Identify which cell holds the provided text, then report its (X, Y) central coordinate. 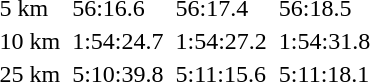
1:54:27.2 (221, 41)
1:54:24.7 (118, 41)
